Find where the given text appears and provide that cell's center as [x, y] coordinate. 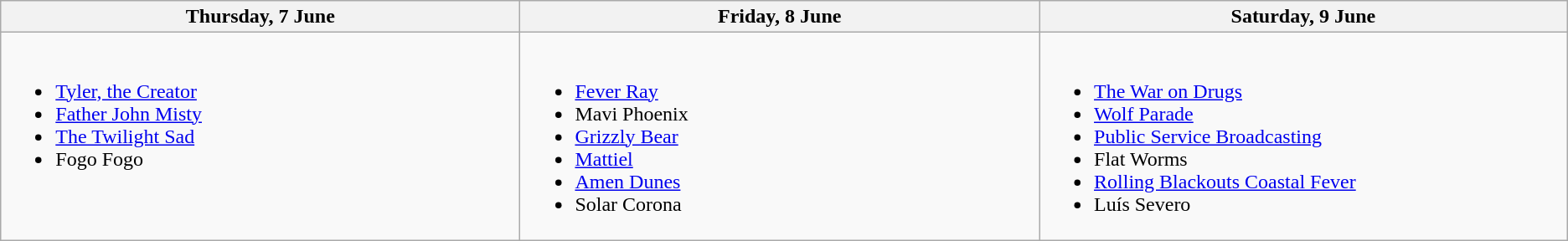
Tyler, the CreatorFather John MistyThe Twilight SadFogo Fogo [260, 136]
Fever RayMavi PhoenixGrizzly BearMattielAmen DunesSolar Corona [780, 136]
The War on DrugsWolf ParadePublic Service BroadcastingFlat WormsRolling Blackouts Coastal FeverLuís Severo [1303, 136]
Thursday, 7 June [260, 17]
Friday, 8 June [780, 17]
Saturday, 9 June [1303, 17]
